Extract the (X, Y) coordinate from the center of the cell holding the provided text.  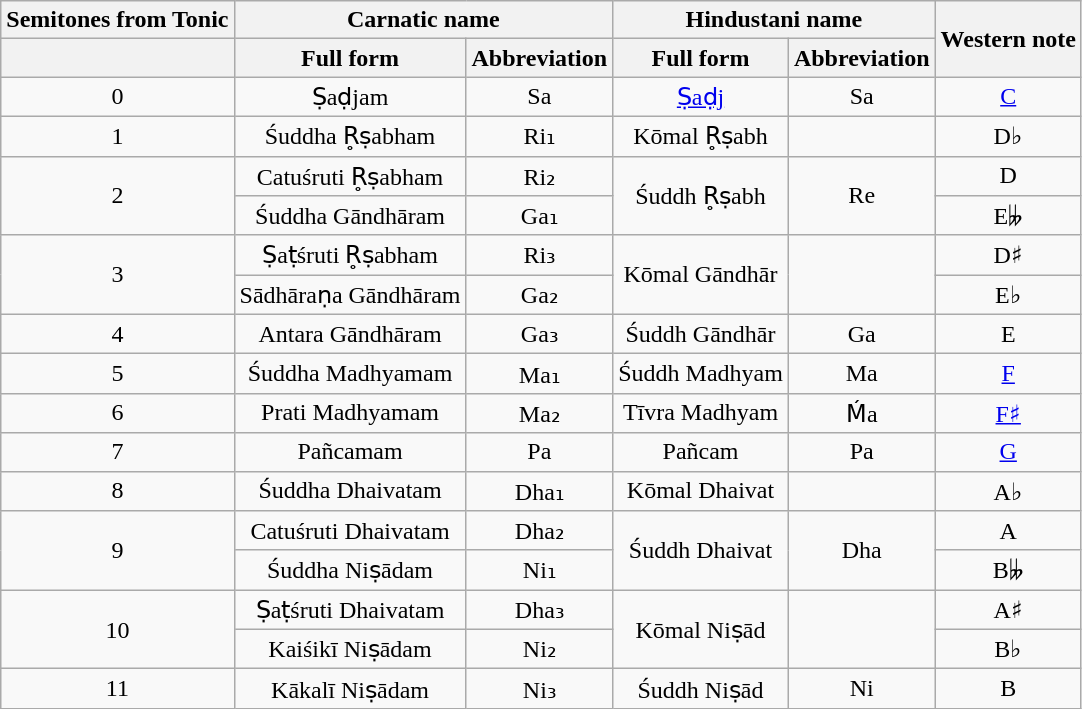
Ṣaḍj (701, 97)
A♯ (1008, 610)
Ga₁ (540, 216)
Sādhāraṇa Gāndhāram (350, 295)
Prati Madhyamam (350, 413)
Catuśruti Dhaivatam (350, 531)
Ri₃ (540, 255)
3 (118, 274)
Kōmal R̥ṣabh (701, 136)
Śuddh R̥ṣabh (701, 196)
E♭ (1008, 295)
Western note (1008, 39)
Kākalī Niṣādam (350, 689)
Ni₃ (540, 689)
Ni (862, 689)
Carnatic name (424, 20)
Ga₃ (540, 334)
8 (118, 491)
Śuddh Niṣād (701, 689)
Hindustani name (774, 20)
6 (118, 413)
F (1008, 374)
Śuddha R̥ṣabham (350, 136)
1 (118, 136)
Śuddha Madhyamam (350, 374)
D♭ (1008, 136)
9 (118, 550)
Śuddha Gāndhāram (350, 216)
Ṣaṭśruti Dhaivatam (350, 610)
A♭ (1008, 491)
Dha₃ (540, 610)
2 (118, 196)
11 (118, 689)
Śuddha Niṣādam (350, 570)
10 (118, 630)
Re (862, 196)
Antara Gāndhāram (350, 334)
4 (118, 334)
Ṣaḍjam (350, 97)
Semitones from Tonic (118, 20)
Pañcam (701, 452)
Kaiśikī Niṣādam (350, 649)
Dha (862, 550)
Śuddh Gāndhār (701, 334)
Ni₁ (540, 570)
Ni₂ (540, 649)
C (1008, 97)
Ga₂ (540, 295)
E𝄫 (1008, 216)
Kōmal Gāndhār (701, 274)
Dha₂ (540, 531)
Ṣaṭśruti R̥ṣabham (350, 255)
0 (118, 97)
G (1008, 452)
D♯ (1008, 255)
Ri₂ (540, 176)
Ma₂ (540, 413)
B♭ (1008, 649)
5 (118, 374)
Ḿa (862, 413)
Ma₁ (540, 374)
Ma (862, 374)
F♯ (1008, 413)
Śuddh Dhaivat (701, 550)
Śuddh Madhyam (701, 374)
Catuśruti R̥ṣabham (350, 176)
Kōmal Niṣād (701, 630)
B (1008, 689)
E (1008, 334)
Tīvra Madhyam (701, 413)
D (1008, 176)
Ga (862, 334)
Pañcamam (350, 452)
Dha₁ (540, 491)
Ri₁ (540, 136)
Kōmal Dhaivat (701, 491)
Śuddha Dhaivatam (350, 491)
B𝄫 (1008, 570)
7 (118, 452)
A (1008, 531)
